Search for the cell housing the specified text and yield its [X, Y] center coordinate. 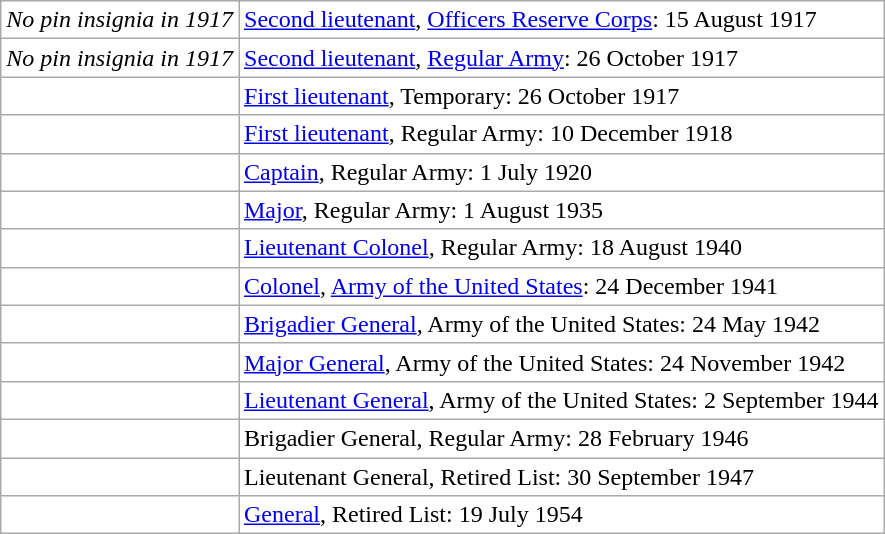
Major General, Army of the United States: 24 November 1942 [561, 362]
Lieutenant General, Retired List: 30 September 1947 [561, 477]
Second lieutenant, Officers Reserve Corps: 15 August 1917 [561, 20]
Second lieutenant, Regular Army: 26 October 1917 [561, 58]
Lieutenant General, Army of the United States: 2 September 1944 [561, 400]
Colonel, Army of the United States: 24 December 1941 [561, 286]
Brigadier General, Regular Army: 28 February 1946 [561, 438]
Captain, Regular Army: 1 July 1920 [561, 172]
Brigadier General, Army of the United States: 24 May 1942 [561, 324]
Lieutenant Colonel, Regular Army: 18 August 1940 [561, 248]
General, Retired List: 19 July 1954 [561, 515]
Major, Regular Army: 1 August 1935 [561, 210]
First lieutenant, Regular Army: 10 December 1918 [561, 134]
First lieutenant, Temporary: 26 October 1917 [561, 96]
